Scan for the cell matching the given text and deliver its (X, Y) coordinate at center. 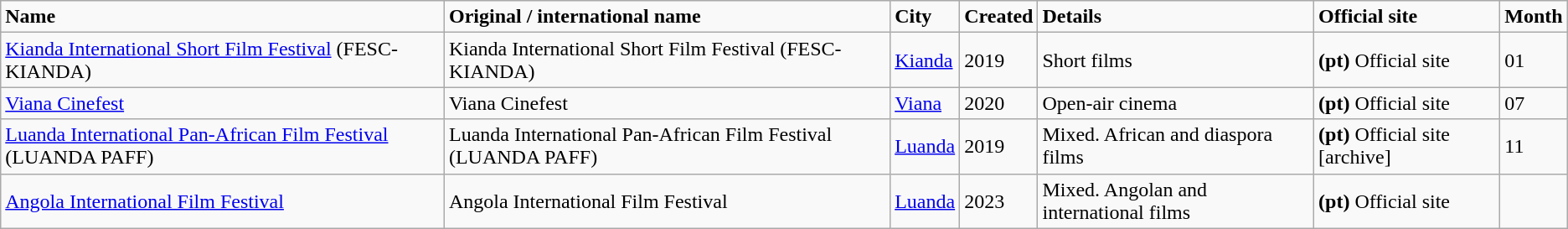
Original / international name (667, 17)
Viana (925, 103)
01 (1534, 60)
2023 (998, 201)
Created (998, 17)
Mixed. Angolan and international films (1176, 201)
Mixed. African and diaspora films (1176, 146)
Name (223, 17)
Open-air cinema (1176, 103)
Details (1176, 17)
Short films (1176, 60)
11 (1534, 146)
07 (1534, 103)
(pt) Official site [archive] (1407, 146)
2020 (998, 103)
Official site (1407, 17)
Kianda (925, 60)
Month (1534, 17)
City (925, 17)
